Return (X, Y) of the center of cell containing provided text 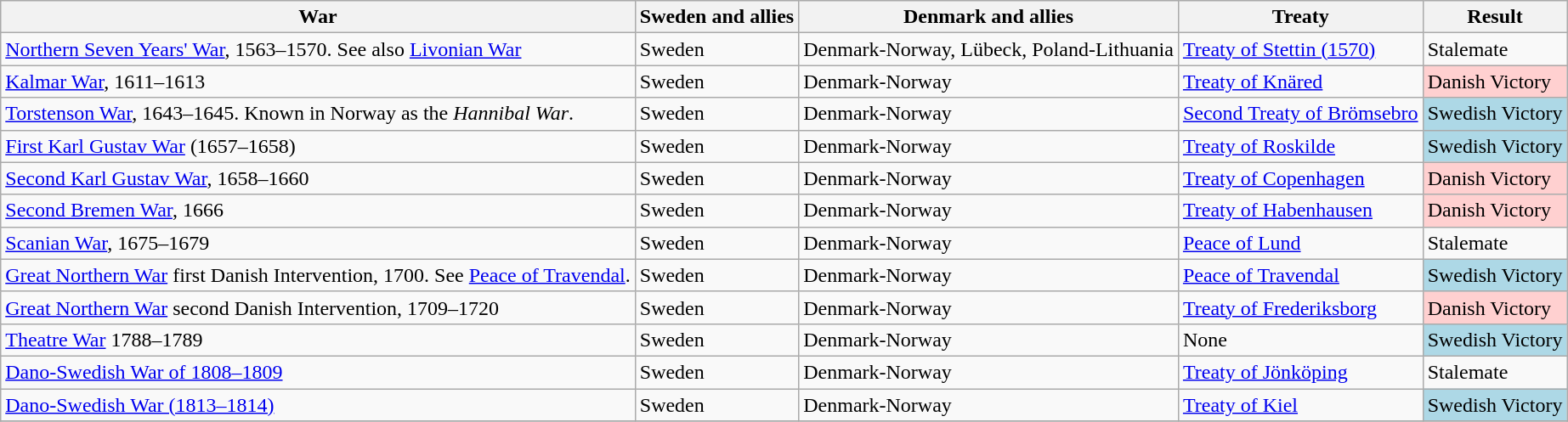
Second Karl Gustav War, 1658–1660 (318, 178)
Torstenson War, 1643–1645. Known in Norway as the Hannibal War. (318, 114)
Great Northern War first Danish Intervention, 1700. See Peace of Travendal. (318, 275)
First Karl Gustav War (1657–1658) (318, 146)
Treaty of Habenhausen (1300, 211)
Second Treaty of Brömsebro (1300, 114)
Treaty of Jönköping (1300, 372)
Kalmar War, 1611–1613 (318, 82)
Dano-Swedish War of 1808–1809 (318, 372)
Treaty of Stettin (1570) (1300, 49)
Sweden and allies (716, 17)
Theatre War 1788–1789 (318, 340)
Peace of Lund (1300, 243)
None (1300, 340)
Treaty of Kiel (1300, 405)
Treaty of Frederiksborg (1300, 307)
Dano-Swedish War (1813–1814) (318, 405)
Treaty of Roskilde (1300, 146)
War (318, 17)
Result (1495, 17)
Second Bremen War, 1666 (318, 211)
Peace of Travendal (1300, 275)
Denmark-Norway, Lübeck, Poland-Lithuania (989, 49)
Northern Seven Years' War, 1563–1570. See also Livonian War (318, 49)
Treaty of Knäred (1300, 82)
Treaty (1300, 17)
Scanian War, 1675–1679 (318, 243)
Treaty of Copenhagen (1300, 178)
Great Northern War second Danish Intervention, 1709–1720 (318, 307)
Denmark and allies (989, 17)
